Scan for the cell matching the given text and deliver its (X, Y) coordinate at center. 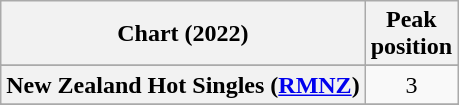
New Zealand Hot Singles (RMNZ) (183, 85)
3 (411, 85)
Peakposition (411, 34)
Chart (2022) (183, 34)
